Return the [x, y] coordinate for the center point of the cell that contains the specified text.  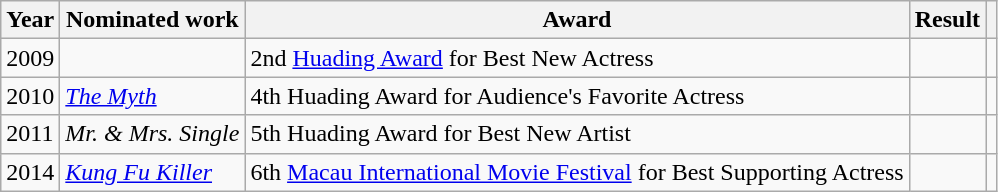
2010 [30, 96]
2014 [30, 172]
Mr. & Mrs. Single [152, 134]
Year [30, 20]
The Myth [152, 96]
Nominated work [152, 20]
Award [577, 20]
2009 [30, 58]
Kung Fu Killer [152, 172]
4th Huading Award for Audience's Favorite Actress [577, 96]
Result [947, 20]
6th Macau International Movie Festival for Best Supporting Actress [577, 172]
2011 [30, 134]
2nd Huading Award for Best New Actress [577, 58]
5th Huading Award for Best New Artist [577, 134]
